Extract the (X, Y) coordinate from the center of the cell holding the provided text.  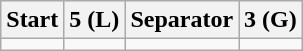
3 (G) (271, 20)
5 (L) (94, 20)
Start (32, 20)
Separator (182, 20)
